Extract the (x, y) coordinate from the center of the cell holding the provided text.  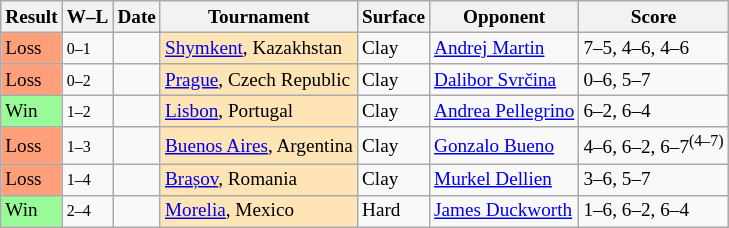
Opponent (504, 17)
1–6, 6–2, 6–4 (654, 211)
Tournament (258, 17)
Murkel Dellien (504, 180)
1–4 (88, 180)
Brașov, Romania (258, 180)
W–L (88, 17)
Surface (393, 17)
Dalibor Svrčina (504, 80)
1–2 (88, 111)
0–1 (88, 48)
2–4 (88, 211)
Andrej Martin (504, 48)
6–2, 6–4 (654, 111)
1–3 (88, 146)
4–6, 6–2, 6–7(4–7) (654, 146)
Morelia, Mexico (258, 211)
Lisbon, Portugal (258, 111)
Date (137, 17)
James Duckworth (504, 211)
Andrea Pellegrino (504, 111)
0–6, 5–7 (654, 80)
Gonzalo Bueno (504, 146)
Prague, Czech Republic (258, 80)
Score (654, 17)
3–6, 5–7 (654, 180)
Hard (393, 211)
0–2 (88, 80)
Shymkent, Kazakhstan (258, 48)
7–5, 4–6, 4–6 (654, 48)
Buenos Aires, Argentina (258, 146)
Result (32, 17)
